Extract the [x, y] coordinate from the center of the cell holding the provided text.  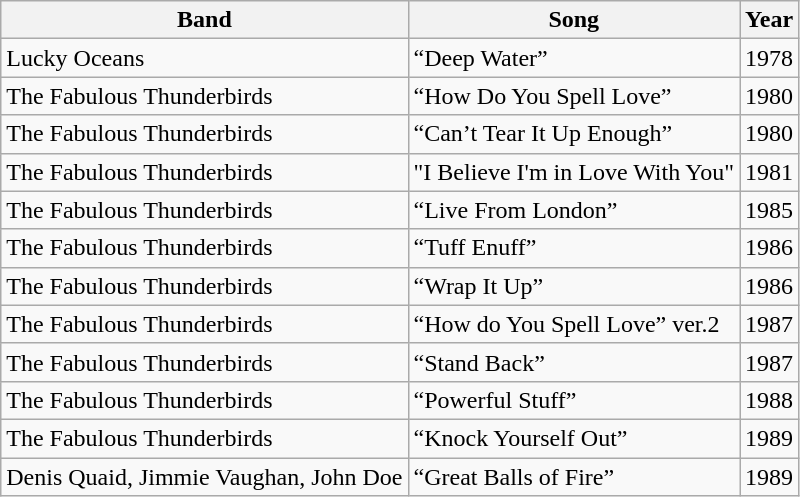
“How do You Spell Love” ver.2 [574, 324]
1988 [770, 400]
“Live From London” [574, 210]
“Knock Yourself Out” [574, 438]
“Great Balls of Fire” [574, 477]
Year [770, 20]
“How Do You Spell Love” [574, 96]
1981 [770, 172]
“Powerful Stuff” [574, 400]
“Tuff Enuff” [574, 248]
Lucky Oceans [204, 58]
“Deep Water” [574, 58]
Song [574, 20]
Band [204, 20]
“Can’t Tear It Up Enough” [574, 134]
1985 [770, 210]
“Stand Back” [574, 362]
"I Believe I'm in Love With You" [574, 172]
1978 [770, 58]
Denis Quaid, Jimmie Vaughan, John Doe [204, 477]
“Wrap It Up” [574, 286]
